Capture the cell that displays the provided text and extract its [x, y] central coordinate. 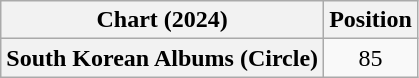
Position [371, 20]
Chart (2024) [162, 20]
85 [371, 58]
South Korean Albums (Circle) [162, 58]
